Determine the (X, Y) coordinate at the center of the cell enclosing the given text.  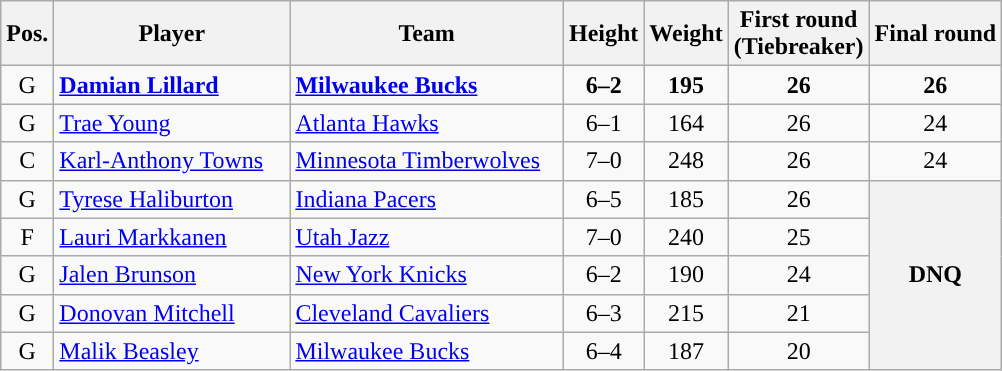
DNQ (936, 275)
190 (686, 275)
185 (686, 199)
248 (686, 161)
Final round (936, 34)
Malik Beasley (172, 351)
Utah Jazz (427, 237)
6–4 (603, 351)
Damian Lillard (172, 85)
Donovan Mitchell (172, 313)
Indiana Pacers (427, 199)
21 (798, 313)
Trae Young (172, 123)
215 (686, 313)
20 (798, 351)
Jalen Brunson (172, 275)
6–5 (603, 199)
Atlanta Hawks (427, 123)
164 (686, 123)
Pos. (28, 34)
Team (427, 34)
F (28, 237)
C (28, 161)
6–1 (603, 123)
Cleveland Cavaliers (427, 313)
240 (686, 237)
187 (686, 351)
6–3 (603, 313)
New York Knicks (427, 275)
Lauri Markkanen (172, 237)
Tyrese Haliburton (172, 199)
195 (686, 85)
Height (603, 34)
25 (798, 237)
Weight (686, 34)
Karl-Anthony Towns (172, 161)
Minnesota Timberwolves (427, 161)
First round (Tiebreaker) (798, 34)
Player (172, 34)
